Detect which cell encompasses the target text, then output its [X, Y] center coordinate. 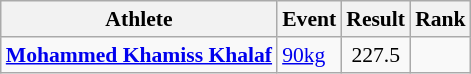
Result [376, 19]
Rank [440, 19]
90kg [309, 55]
Mohammed Khamiss Khalaf [139, 55]
227.5 [376, 55]
Event [309, 19]
Athlete [139, 19]
